Locate the cell with the specified text and output its (x, y) center coordinate. 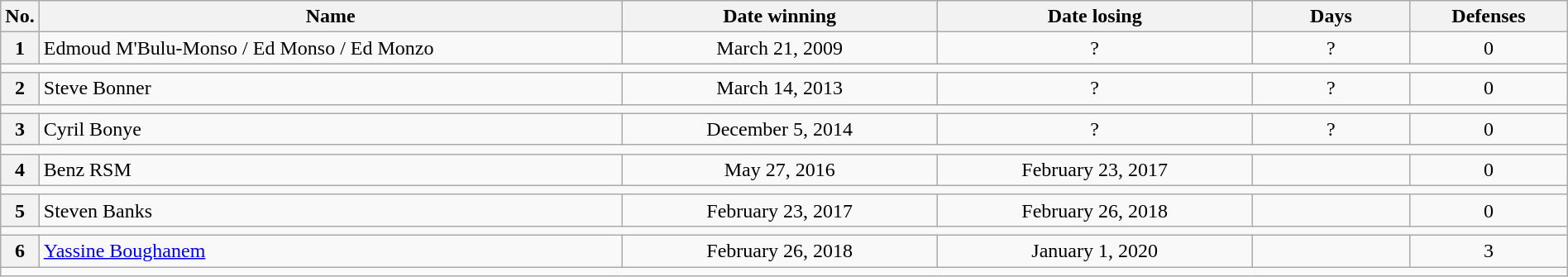
Edmoud M'Bulu-Monso / Ed Monso / Ed Monzo (331, 48)
4 (20, 170)
Defenses (1489, 17)
Date winning (779, 17)
March 14, 2013 (779, 88)
Steve Bonner (331, 88)
Date losing (1095, 17)
Benz RSM (331, 170)
May 27, 2016 (779, 170)
Name (331, 17)
6 (20, 251)
2 (20, 88)
December 5, 2014 (779, 129)
No. (20, 17)
Days (1331, 17)
January 1, 2020 (1095, 251)
5 (20, 210)
March 21, 2009 (779, 48)
Yassine Boughanem (331, 251)
Steven Banks (331, 210)
1 (20, 48)
Cyril Bonye (331, 129)
